For the text-containing cell, return its midpoint in (x, y) coordinate format. 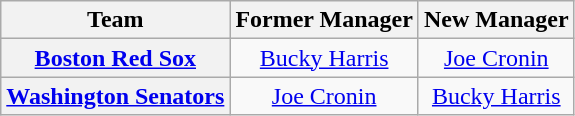
New Manager (496, 20)
Former Manager (324, 20)
Team (116, 20)
Washington Senators (116, 96)
Boston Red Sox (116, 58)
